Find where the given text appears and provide that cell's center as (X, Y) coordinate. 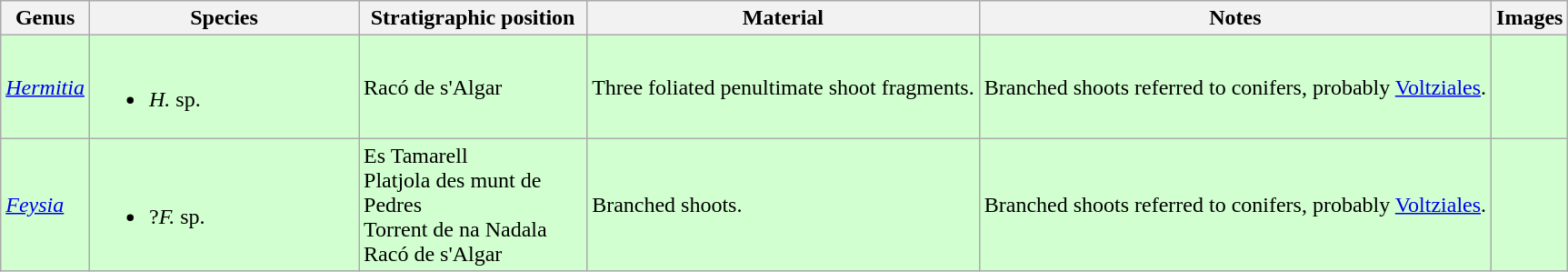
?F. sp. (224, 205)
Genus (45, 18)
Racó de s'Algar (473, 87)
Stratigraphic position (473, 18)
Feysia (45, 205)
Branched shoots. (784, 205)
Es TamarellPlatjola des munt de PedresTorrent de na NadalaRacó de s'Algar (473, 205)
Hermitia (45, 87)
Notes (1234, 18)
Three foliated penultimate shoot fragments. (784, 87)
Species (224, 18)
H. sp. (224, 87)
Images (1530, 18)
Material (784, 18)
